Return (X, Y) of the center of cell containing provided text 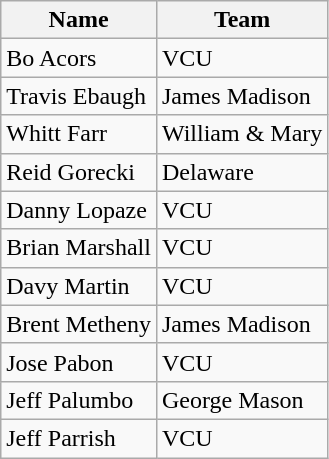
Bo Acors (79, 58)
Jose Pabon (79, 362)
Davy Martin (79, 286)
Brent Metheny (79, 324)
Team (242, 20)
Delaware (242, 172)
Whitt Farr (79, 134)
George Mason (242, 400)
Danny Lopaze (79, 210)
Reid Gorecki (79, 172)
Name (79, 20)
Jeff Palumbo (79, 400)
Brian Marshall (79, 248)
Jeff Parrish (79, 438)
Travis Ebaugh (79, 96)
William & Mary (242, 134)
